Find where the given text appears and provide that cell's center as [X, Y] coordinate. 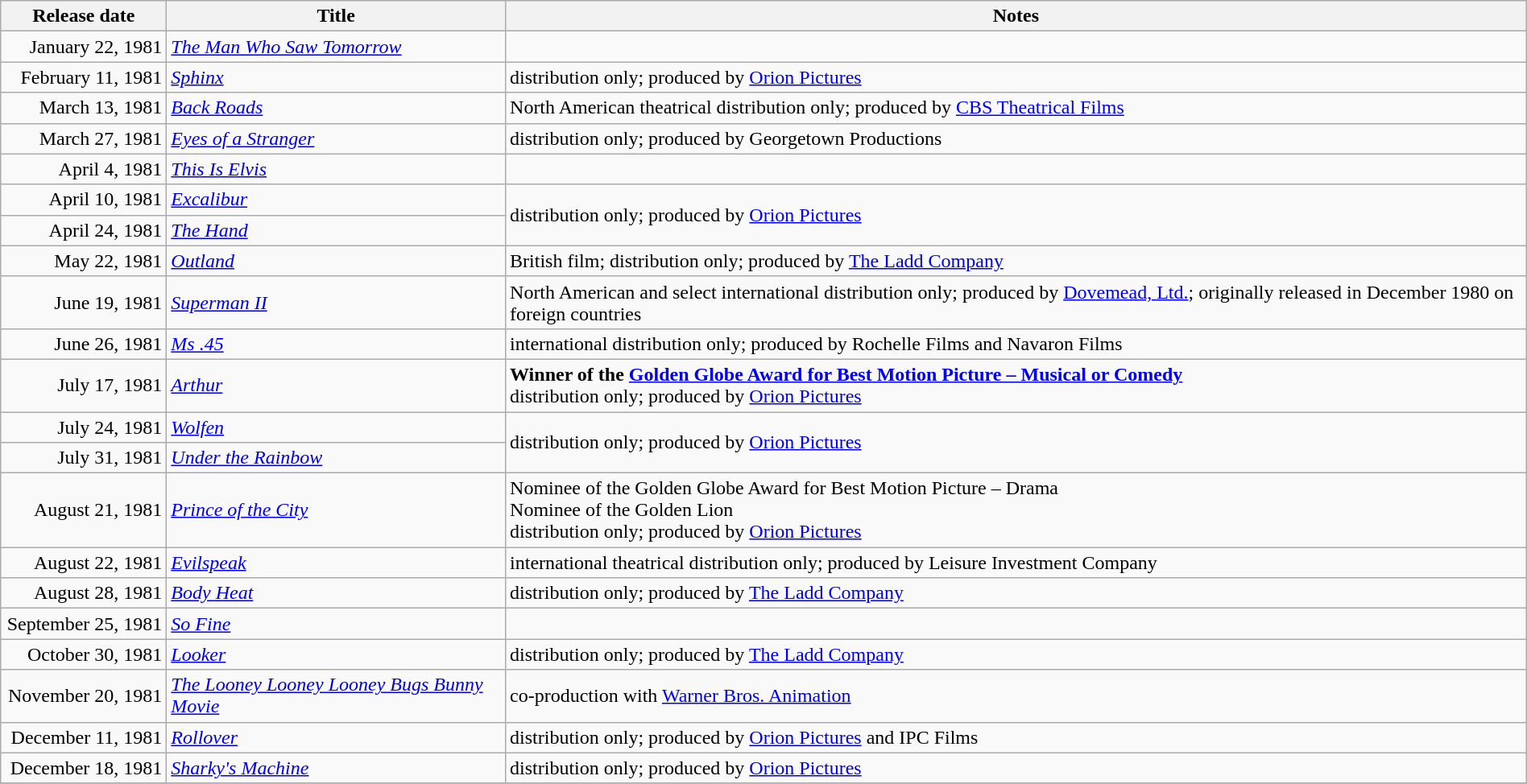
Back Roads [337, 108]
April 24, 1981 [84, 230]
October 30, 1981 [84, 654]
Wolfen [337, 427]
international distribution only; produced by Rochelle Films and Navaron Films [1016, 344]
Title [337, 16]
March 13, 1981 [84, 108]
Under the Rainbow [337, 458]
Superman II [337, 303]
North American theatrical distribution only; produced by CBS Theatrical Films [1016, 108]
distribution only; produced by Georgetown Productions [1016, 138]
Eyes of a Stranger [337, 138]
The Looney Looney Looney Bugs Bunny Movie [337, 695]
The Man Who Saw Tomorrow [337, 47]
August 22, 1981 [84, 563]
September 25, 1981 [84, 624]
April 10, 1981 [84, 200]
August 28, 1981 [84, 593]
February 11, 1981 [84, 77]
Rollover [337, 737]
Winner of the Golden Globe Award for Best Motion Picture – Musical or Comedydistribution only; produced by Orion Pictures [1016, 385]
July 31, 1981 [84, 458]
August 21, 1981 [84, 510]
Arthur [337, 385]
May 22, 1981 [84, 261]
December 18, 1981 [84, 768]
April 4, 1981 [84, 169]
distribution only; produced by Orion Pictures and IPC Films [1016, 737]
July 24, 1981 [84, 427]
July 17, 1981 [84, 385]
Sharky's Machine [337, 768]
So Fine [337, 624]
Release date [84, 16]
British film; distribution only; produced by The Ladd Company [1016, 261]
This Is Elvis [337, 169]
December 11, 1981 [84, 737]
January 22, 1981 [84, 47]
The Hand [337, 230]
Evilspeak [337, 563]
Ms .45 [337, 344]
Nominee of the Golden Globe Award for Best Motion Picture – DramaNominee of the Golden Liondistribution only; produced by Orion Pictures [1016, 510]
co-production with Warner Bros. Animation [1016, 695]
June 19, 1981 [84, 303]
Excalibur [337, 200]
March 27, 1981 [84, 138]
June 26, 1981 [84, 344]
Body Heat [337, 593]
international theatrical distribution only; produced by Leisure Investment Company [1016, 563]
North American and select international distribution only; produced by Dovemead, Ltd.; originally released in December 1980 on foreign countries [1016, 303]
Prince of the City [337, 510]
Sphinx [337, 77]
Looker [337, 654]
November 20, 1981 [84, 695]
Notes [1016, 16]
Outland [337, 261]
